Output the (X, Y) coordinate of the center of the cell containing the given text.  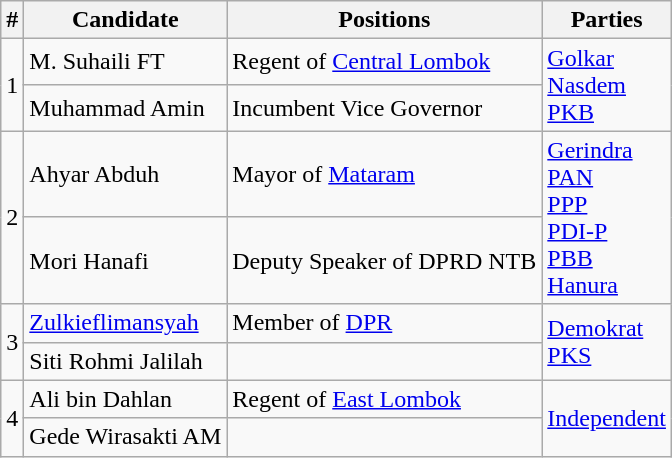
Independent (607, 418)
Mori Hanafi (126, 260)
GerindraPANPPPPDI-PPBBHanura (607, 218)
Gede Wirasakti AM (126, 437)
2 (12, 218)
Candidate (126, 20)
Positions (384, 20)
Parties (607, 20)
Ali bin Dahlan (126, 399)
GolkarNasdemPKB (607, 85)
Member of DPR (384, 323)
Ahyar Abduh (126, 174)
4 (12, 418)
Siti Rohmi Jalilah (126, 361)
Deputy Speaker of DPRD NTB (384, 260)
3 (12, 342)
Muhammad Amin (126, 108)
Regent of Central Lombok (384, 62)
Incumbent Vice Governor (384, 108)
M. Suhaili FT (126, 62)
1 (12, 85)
Regent of East Lombok (384, 399)
Mayor of Mataram (384, 174)
Zulkieflimansyah (126, 323)
DemokratPKS (607, 342)
# (12, 20)
